Search for the cell housing the specified text and yield its (x, y) center coordinate. 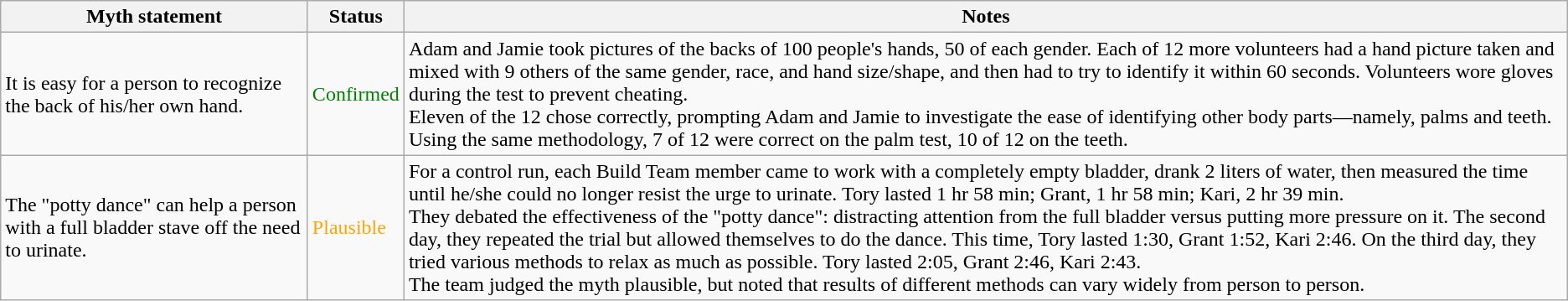
Myth statement (154, 17)
Confirmed (355, 94)
Status (355, 17)
It is easy for a person to recognize the back of his/her own hand. (154, 94)
Plausible (355, 228)
The "potty dance" can help a person with a full bladder stave off the need to urinate. (154, 228)
Notes (985, 17)
